Extract the [x, y] coordinate from the center of the cell holding the provided text.  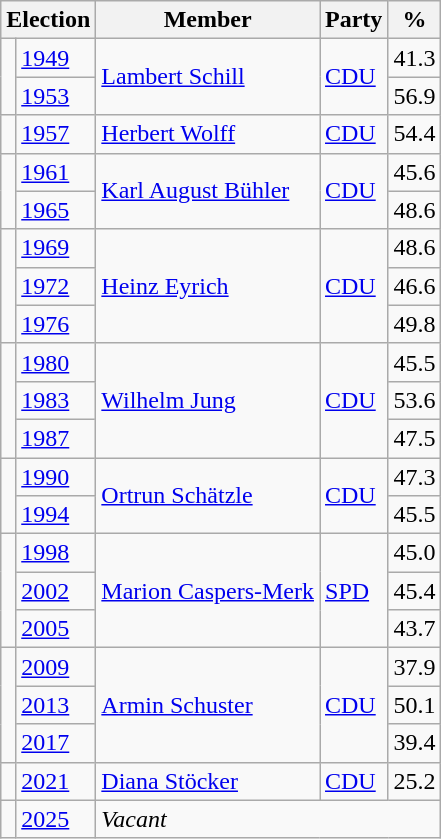
1953 [56, 96]
Election [48, 20]
43.7 [414, 629]
1972 [56, 286]
1994 [56, 515]
Herbert Wolff [208, 134]
25.2 [414, 781]
49.8 [414, 324]
2005 [56, 629]
1980 [56, 362]
% [414, 20]
Armin Schuster [208, 705]
45.6 [414, 172]
2013 [56, 705]
1987 [56, 438]
50.1 [414, 705]
1965 [56, 210]
Heinz Eyrich [208, 286]
Karl August Bühler [208, 191]
1976 [56, 324]
47.5 [414, 438]
2021 [56, 781]
37.9 [414, 667]
41.3 [414, 58]
SPD [354, 591]
45.4 [414, 591]
56.9 [414, 96]
Diana Stöcker [208, 781]
1957 [56, 134]
2002 [56, 591]
Party [354, 20]
53.6 [414, 400]
Ortrun Schätzle [208, 496]
Marion Caspers-Merk [208, 591]
Vacant [268, 819]
2025 [56, 819]
1983 [56, 400]
39.4 [414, 743]
1961 [56, 172]
Wilhelm Jung [208, 400]
45.0 [414, 553]
54.4 [414, 134]
Member [208, 20]
2009 [56, 667]
1998 [56, 553]
47.3 [414, 477]
46.6 [414, 286]
Lambert Schill [208, 77]
1990 [56, 477]
1949 [56, 58]
2017 [56, 743]
1969 [56, 248]
